Find where the given text appears and provide that cell's center as (x, y) coordinate. 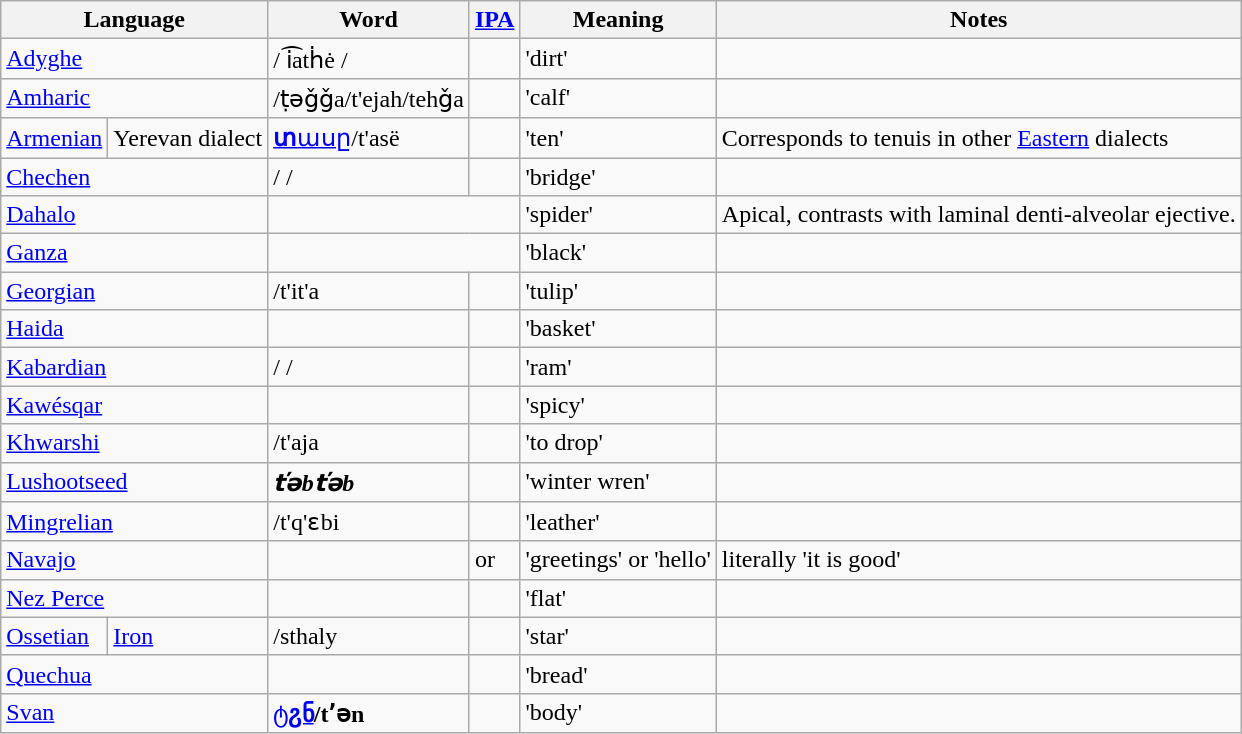
Kabardian (134, 367)
literally 'it is good' (978, 560)
Meaning (618, 20)
Ossetian (54, 636)
Quechua (134, 674)
տասը/t'asë (369, 138)
Corresponds to tenuis in other Eastern dialects (978, 138)
/t'it'a (369, 291)
Mingrelian (134, 522)
Lushootseed (134, 482)
Apical, contrasts with laminal denti-alveolar ejective. (978, 215)
Amharic (134, 98)
'tulip' (618, 291)
/t'q'ɛbi (369, 522)
'leather' (618, 522)
Iron (188, 636)
/ṭəǧǧa/t'ejah/tehǧa (369, 98)
IPA (494, 20)
Svan (134, 713)
'body' (618, 713)
'bridge' (618, 177)
'winter wren' (618, 482)
/t'aja (369, 443)
Nez Perce (134, 598)
Dahalo (134, 215)
'ten' (618, 138)
'calf' (618, 98)
t̕əbt̕əb (369, 482)
/sthaly (369, 636)
or (494, 560)
Kawésqar (134, 405)
Khwarshi (134, 443)
Word (369, 20)
'ram' (618, 367)
'bread' (618, 674)
Adyghe (134, 59)
'greetings' or 'hello' (618, 560)
'flat' (618, 598)
Notes (978, 20)
ტჷნ/tʼən (369, 713)
/ i͡atḣė / (369, 59)
Yerevan dialect (188, 138)
Language (134, 20)
'spicy' (618, 405)
Chechen (134, 177)
Georgian (134, 291)
'spider' (618, 215)
'basket' (618, 329)
'star' (618, 636)
Armenian (54, 138)
'to drop' (618, 443)
Navajo (134, 560)
'dirt' (618, 59)
'black' (618, 253)
Ganza (134, 253)
Haida (134, 329)
